Extract the (x, y) coordinate from the center of the cell holding the provided text.  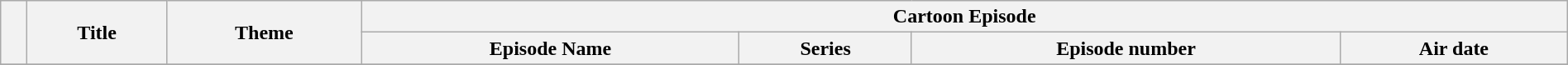
Series (825, 48)
Theme (265, 32)
Episode Name (551, 48)
Cartoon Episode (964, 17)
Title (98, 32)
Episode number (1126, 48)
Air date (1454, 48)
